From the cell containing the given text, extract its center point as (x, y) coordinate. 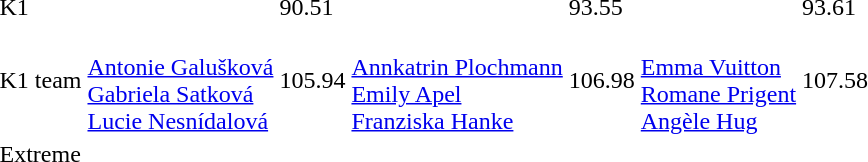
Antonie GaluškováGabriela SatkováLucie Nesnídalová (180, 80)
106.98 (602, 80)
Annkatrin PlochmannEmily ApelFranziska Hanke (457, 80)
105.94 (312, 80)
Emma VuittonRomane PrigentAngèle Hug (718, 80)
